Scan for the cell matching the given text and deliver its (x, y) coordinate at center. 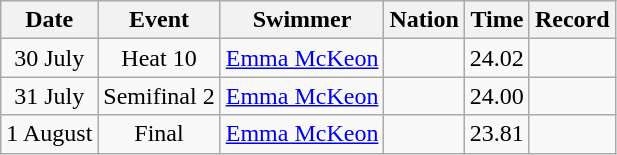
Date (50, 20)
30 July (50, 58)
Record (572, 20)
Nation (424, 20)
Final (159, 134)
Event (159, 20)
31 July (50, 96)
Semifinal 2 (159, 96)
Swimmer (302, 20)
Heat 10 (159, 58)
24.02 (496, 58)
24.00 (496, 96)
1 August (50, 134)
Time (496, 20)
23.81 (496, 134)
